Find where the given text appears and provide that cell's center as [x, y] coordinate. 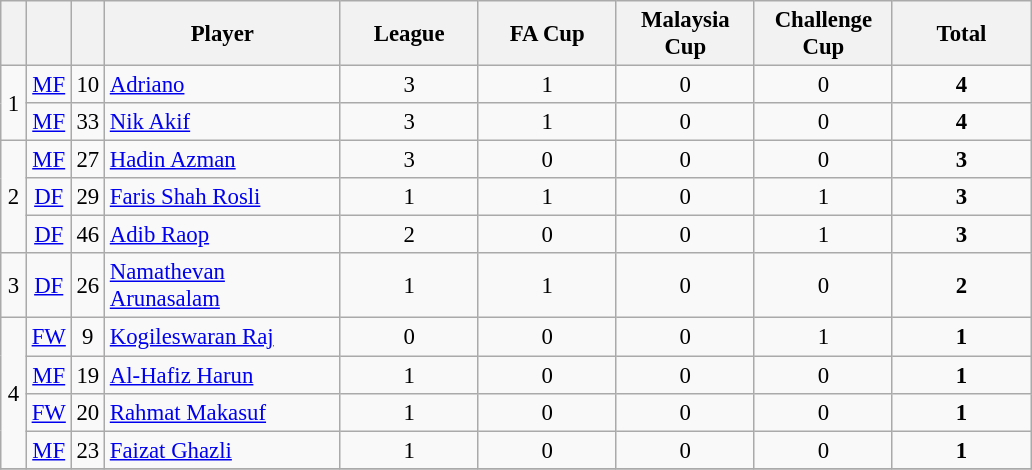
FA Cup [547, 34]
Namathevan Arunasalam [222, 286]
9 [88, 337]
26 [88, 286]
20 [88, 412]
29 [88, 197]
Faizat Ghazli [222, 450]
Malaysia Cup [685, 34]
Adriano [222, 85]
Total [961, 34]
Hadin Azman [222, 160]
Player [222, 34]
27 [88, 160]
46 [88, 235]
19 [88, 375]
Nik Akif [222, 122]
Faris Shah Rosli [222, 197]
23 [88, 450]
Adib Raop [222, 235]
League [409, 34]
Rahmat Makasuf [222, 412]
10 [88, 85]
33 [88, 122]
Challenge Cup [823, 34]
Kogileswaran Raj [222, 337]
Al-Hafiz Harun [222, 375]
